Detect which cell encompasses the target text, then output its [x, y] center coordinate. 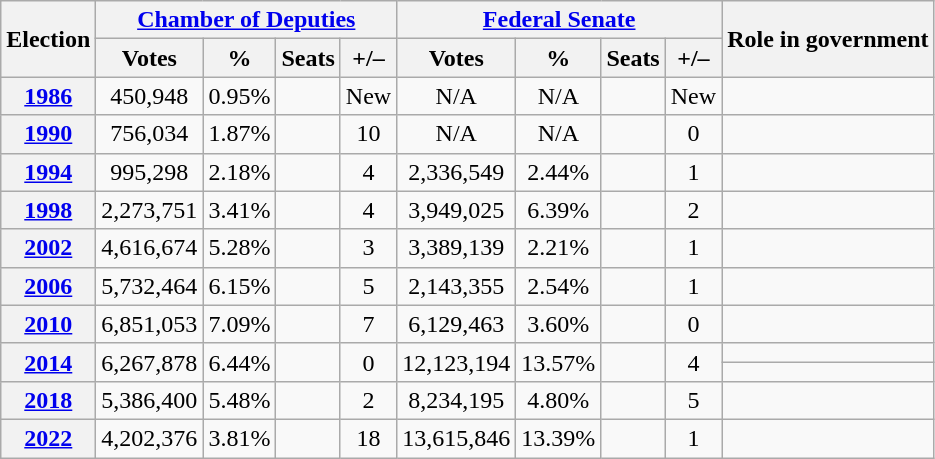
10 [368, 134]
7.09% [240, 324]
756,034 [150, 134]
18 [368, 438]
5,732,464 [150, 286]
995,298 [150, 172]
2022 [48, 438]
2.54% [558, 286]
4.80% [558, 400]
0.95% [240, 96]
2,273,751 [150, 210]
1.87% [240, 134]
6.15% [240, 286]
Election [48, 39]
1986 [48, 96]
Role in government [828, 39]
Federal Senate [560, 20]
2.18% [240, 172]
2.44% [558, 172]
5.28% [240, 248]
5,386,400 [150, 400]
6,267,878 [150, 362]
3,949,025 [456, 210]
4,616,674 [150, 248]
2,143,355 [456, 286]
12,123,194 [456, 362]
2014 [48, 362]
2006 [48, 286]
2018 [48, 400]
6,129,463 [456, 324]
4,202,376 [150, 438]
5.48% [240, 400]
1994 [48, 172]
2002 [48, 248]
13.39% [558, 438]
13,615,846 [456, 438]
13.57% [558, 362]
6.39% [558, 210]
2,336,549 [456, 172]
1998 [48, 210]
450,948 [150, 96]
3 [368, 248]
8,234,195 [456, 400]
2.21% [558, 248]
2010 [48, 324]
1990 [48, 134]
Chamber of Deputies [246, 20]
6,851,053 [150, 324]
3.60% [558, 324]
3.81% [240, 438]
7 [368, 324]
3,389,139 [456, 248]
3.41% [240, 210]
6.44% [240, 362]
